Find where the given text appears and provide that cell's center as (x, y) coordinate. 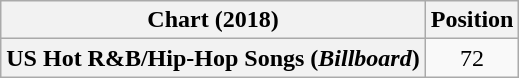
Position (472, 20)
Chart (2018) (213, 20)
US Hot R&B/Hip-Hop Songs (Billboard) (213, 58)
72 (472, 58)
